From the cell containing the given text, extract its center point as (X, Y) coordinate. 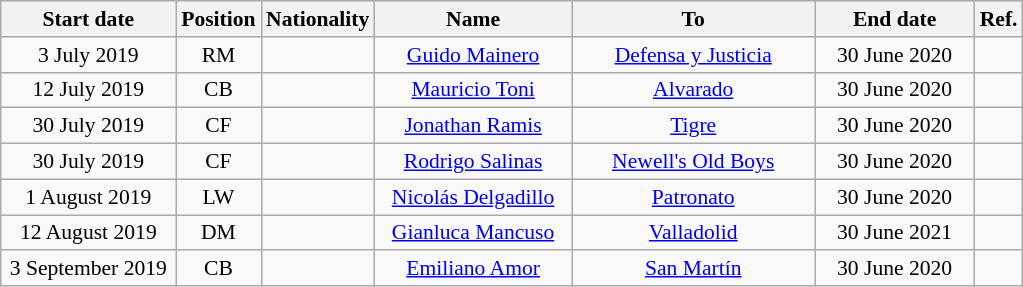
Patronato (694, 197)
Emiliano Amor (473, 269)
Alvarado (694, 90)
Start date (88, 19)
San Martín (694, 269)
Guido Mainero (473, 55)
Ref. (999, 19)
3 September 2019 (88, 269)
1 August 2019 (88, 197)
Jonathan Ramis (473, 126)
DM (218, 233)
Tigre (694, 126)
30 June 2021 (895, 233)
Name (473, 19)
12 July 2019 (88, 90)
Newell's Old Boys (694, 162)
3 July 2019 (88, 55)
Nationality (318, 19)
Defensa y Justicia (694, 55)
End date (895, 19)
RM (218, 55)
LW (218, 197)
Rodrigo Salinas (473, 162)
To (694, 19)
Valladolid (694, 233)
Gianluca Mancuso (473, 233)
Nicolás Delgadillo (473, 197)
Position (218, 19)
Mauricio Toni (473, 90)
12 August 2019 (88, 233)
